Search for the cell housing the specified text and yield its (X, Y) center coordinate. 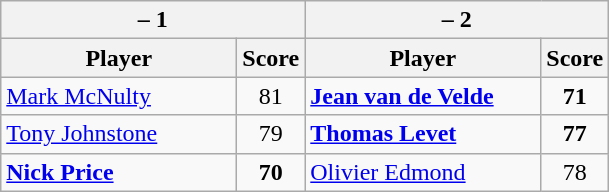
Thomas Levet (423, 134)
– 2 (457, 20)
Tony Johnstone (119, 134)
77 (575, 134)
70 (271, 172)
– 1 (153, 20)
78 (575, 172)
Mark McNulty (119, 96)
Olivier Edmond (423, 172)
Jean van de Velde (423, 96)
71 (575, 96)
81 (271, 96)
Nick Price (119, 172)
79 (271, 134)
